Pinpoint the cell where the given text exists, returning its (X, Y) midpoint coordinate. 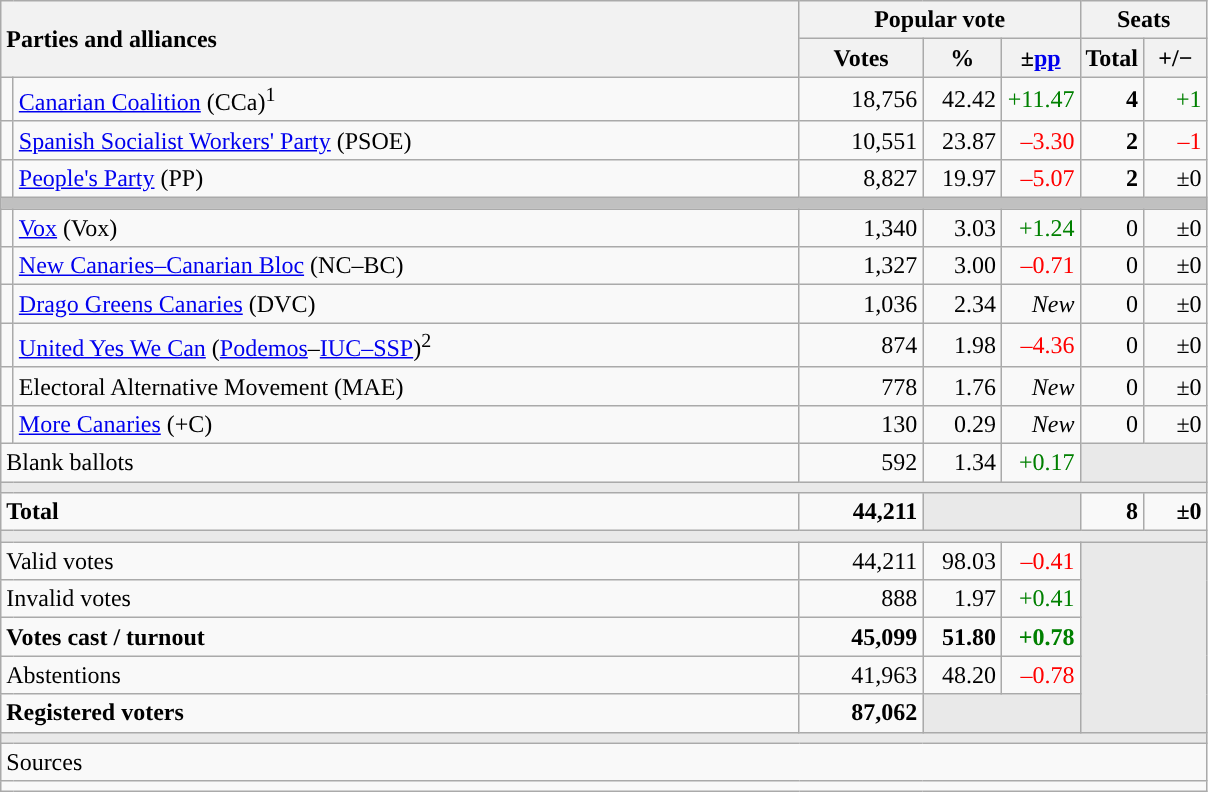
10,551 (861, 140)
1,036 (861, 304)
8 (1112, 512)
–0.41 (1040, 561)
592 (861, 462)
4 (1112, 100)
2.34 (962, 304)
New Canaries–Canarian Bloc (NC–BC) (406, 266)
19.97 (962, 178)
888 (861, 599)
1.98 (962, 346)
Valid votes (400, 561)
1.34 (962, 462)
3.00 (962, 266)
1,327 (861, 266)
% (962, 58)
3.03 (962, 228)
Drago Greens Canaries (DVC) (406, 304)
1.97 (962, 599)
Sources (604, 762)
42.42 (962, 100)
51.80 (962, 637)
45,099 (861, 637)
48.20 (962, 675)
–4.36 (1040, 346)
98.03 (962, 561)
Votes cast / turnout (400, 637)
More Canaries (+C) (406, 424)
+0.78 (1040, 637)
41,963 (861, 675)
–3.30 (1040, 140)
Electoral Alternative Movement (MAE) (406, 386)
Invalid votes (400, 599)
+11.47 (1040, 100)
874 (861, 346)
+0.17 (1040, 462)
Popular vote (940, 20)
±pp (1040, 58)
18,756 (861, 100)
+0.41 (1040, 599)
+1.24 (1040, 228)
–1 (1176, 140)
–0.78 (1040, 675)
–0.71 (1040, 266)
+1 (1176, 100)
Parties and alliances (400, 39)
Registered voters (400, 713)
8,827 (861, 178)
+/− (1176, 58)
778 (861, 386)
130 (861, 424)
0.29 (962, 424)
United Yes We Can (Podemos–IUC–SSP)2 (406, 346)
–5.07 (1040, 178)
1.76 (962, 386)
87,062 (861, 713)
Blank ballots (400, 462)
Vox (Vox) (406, 228)
Seats (1144, 20)
Canarian Coalition (CCa)1 (406, 100)
People's Party (PP) (406, 178)
Votes (861, 58)
Spanish Socialist Workers' Party (PSOE) (406, 140)
23.87 (962, 140)
Abstentions (400, 675)
1,340 (861, 228)
